From the cell containing the given text, extract its center point as (x, y) coordinate. 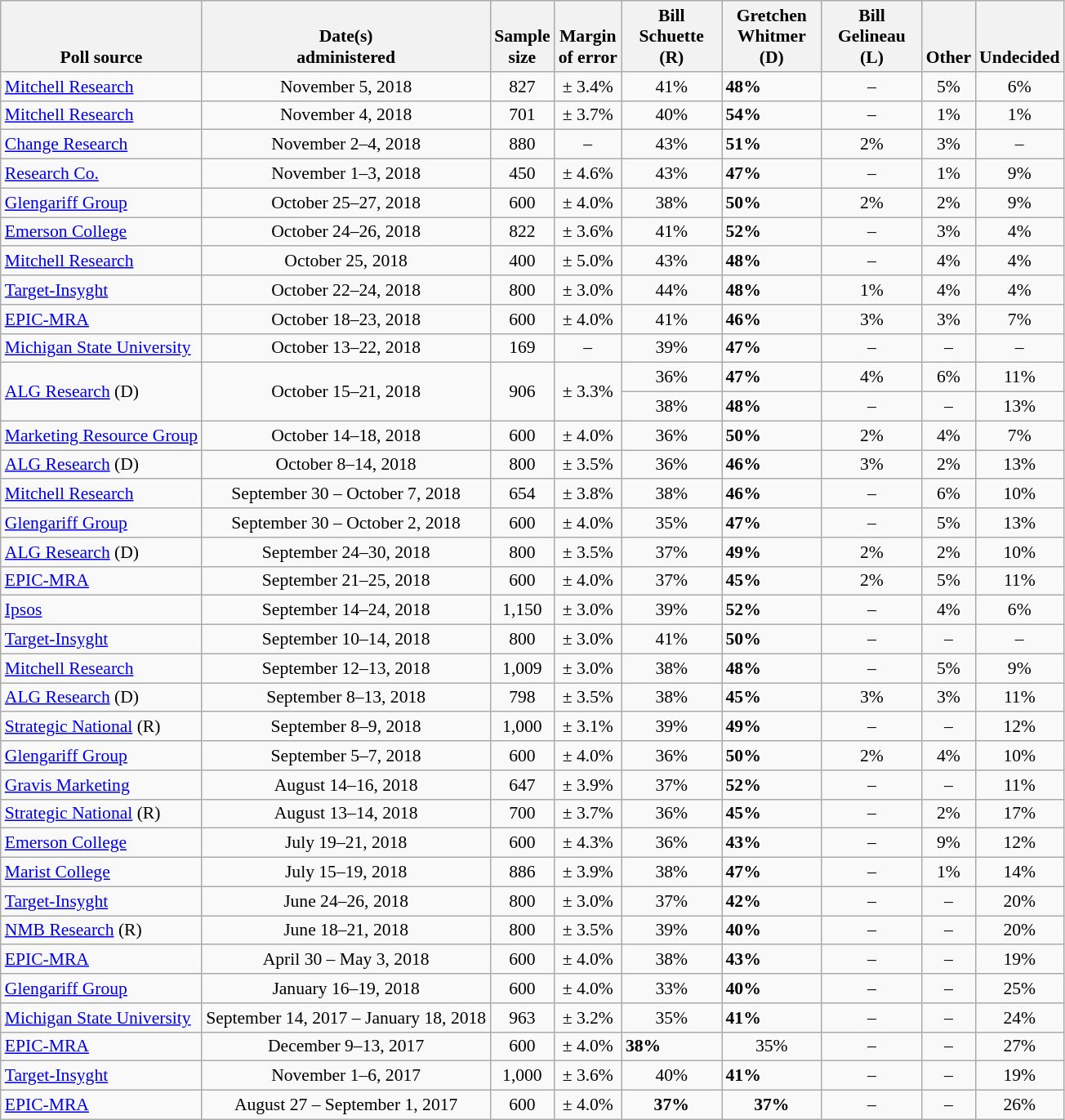
November 5, 2018 (346, 87)
October 14–18, 2018 (346, 435)
400 (522, 261)
Date(s)administered (346, 36)
Marist College (101, 872)
September 8–13, 2018 (346, 698)
November 4, 2018 (346, 115)
17% (1019, 814)
906 (522, 392)
33% (671, 988)
Marginof error (588, 36)
701 (522, 115)
± 3.4% (588, 87)
October 15–21, 2018 (346, 392)
169 (522, 348)
822 (522, 232)
September 8–9, 2018 (346, 727)
September 14–24, 2018 (346, 610)
October 25, 2018 (346, 261)
798 (522, 698)
September 5–7, 2018 (346, 756)
Poll source (101, 36)
BillGelineau (L) (872, 36)
827 (522, 87)
September 12–13, 2018 (346, 668)
Samplesize (522, 36)
880 (522, 145)
14% (1019, 872)
January 16–19, 2018 (346, 988)
August 13–14, 2018 (346, 814)
51% (773, 145)
24% (1019, 1018)
1,150 (522, 610)
Research Co. (101, 174)
October 22–24, 2018 (346, 290)
November 1–6, 2017 (346, 1076)
July 15–19, 2018 (346, 872)
GretchenWhitmer (D) (773, 36)
December 9–13, 2017 (346, 1046)
BillSchuette (R) (671, 36)
October 25–27, 2018 (346, 203)
647 (522, 785)
Gravis Marketing (101, 785)
27% (1019, 1046)
886 (522, 872)
October 8–14, 2018 (346, 465)
June 24–26, 2018 (346, 901)
654 (522, 494)
± 3.1% (588, 727)
1,009 (522, 668)
Ipsos (101, 610)
700 (522, 814)
± 3.3% (588, 392)
± 5.0% (588, 261)
± 4.6% (588, 174)
November 1–3, 2018 (346, 174)
44% (671, 290)
26% (1019, 1105)
Undecided (1019, 36)
September 14, 2017 – January 18, 2018 (346, 1018)
± 4.3% (588, 843)
November 2–4, 2018 (346, 145)
July 19–21, 2018 (346, 843)
September 24–30, 2018 (346, 552)
54% (773, 115)
October 13–22, 2018 (346, 348)
25% (1019, 988)
September 30 – October 7, 2018 (346, 494)
October 24–26, 2018 (346, 232)
± 3.8% (588, 494)
Change Research (101, 145)
September 10–14, 2018 (346, 640)
August 27 – September 1, 2017 (346, 1105)
450 (522, 174)
NMB Research (R) (101, 930)
963 (522, 1018)
April 30 – May 3, 2018 (346, 960)
September 30 – October 2, 2018 (346, 523)
September 21–25, 2018 (346, 581)
October 18–23, 2018 (346, 319)
42% (773, 901)
Other (949, 36)
August 14–16, 2018 (346, 785)
Marketing Resource Group (101, 435)
June 18–21, 2018 (346, 930)
± 3.2% (588, 1018)
